Return the (X, Y) coordinate for the center point of the cell that contains the specified text.  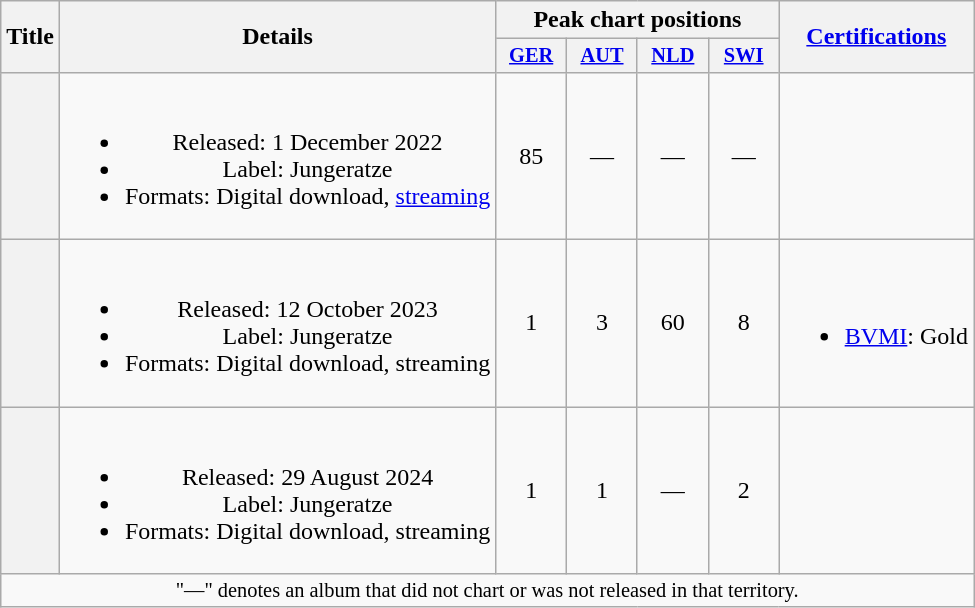
2 (744, 490)
Released: 1 December 2022Label: JungeratzeFormats: Digital download, streaming (277, 156)
GER (532, 56)
SWI (744, 56)
BVMI: Gold (876, 324)
Released: 29 August 2024Label: JungeratzeFormats: Digital download, streaming (277, 490)
8 (744, 324)
Certifications (876, 37)
Released: 12 October 2023Label: JungeratzeFormats: Digital download, streaming (277, 324)
Peak chart positions (638, 20)
Title (30, 37)
"—" denotes an album that did not chart or was not released in that territory. (488, 591)
3 (602, 324)
60 (672, 324)
Details (277, 37)
AUT (602, 56)
85 (532, 156)
NLD (672, 56)
